Pinpoint the cell where the given text exists, returning its (X, Y) midpoint coordinate. 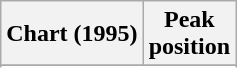
Chart (1995) (72, 34)
Peakposition (189, 34)
